From the cell containing the given text, extract its center point as (X, Y) coordinate. 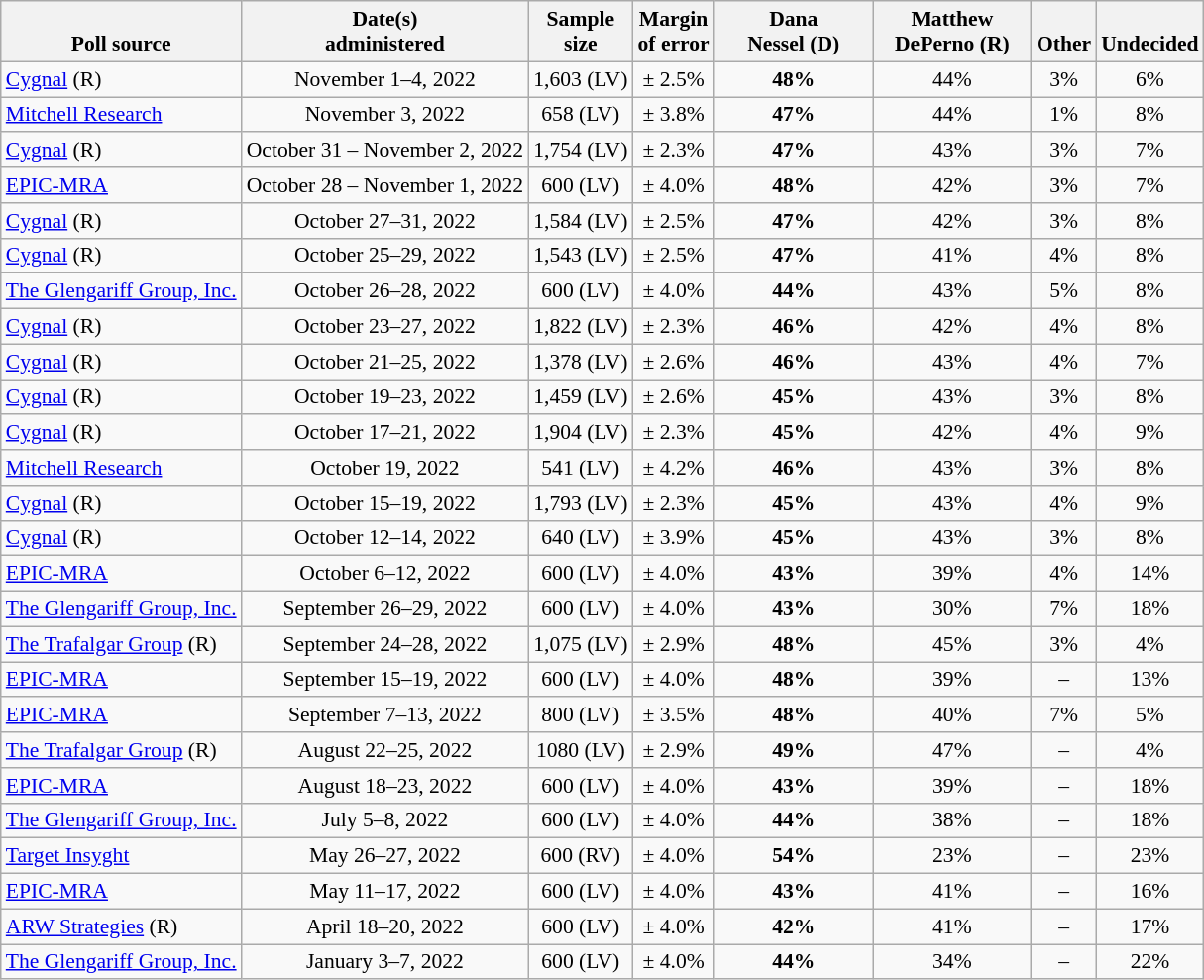
Poll source (121, 32)
1,904 (LV) (581, 433)
800 (LV) (581, 715)
658 (LV) (581, 115)
October 26–28, 2022 (385, 291)
54% (794, 856)
August 22–25, 2022 (385, 750)
September 24–28, 2022 (385, 644)
MatthewDePerno (R) (952, 32)
October 25–29, 2022 (385, 256)
1,459 (LV) (581, 397)
October 19, 2022 (385, 468)
1,584 (LV) (581, 221)
34% (952, 962)
October 31 – November 2, 2022 (385, 151)
1,378 (LV) (581, 362)
April 18–20, 2022 (385, 926)
DanaNessel (D) (794, 32)
600 (RV) (581, 856)
August 18–23, 2022 (385, 786)
6% (1149, 79)
1,822 (LV) (581, 327)
16% (1149, 892)
40% (952, 715)
1080 (LV) (581, 750)
October 6–12, 2022 (385, 574)
September 26–29, 2022 (385, 609)
Date(s)administered (385, 32)
ARW Strategies (R) (121, 926)
September 15–19, 2022 (385, 680)
541 (LV) (581, 468)
17% (1149, 926)
Marginof error (673, 32)
October 12–14, 2022 (385, 538)
± 3.5% (673, 715)
November 3, 2022 (385, 115)
May 26–27, 2022 (385, 856)
October 19–23, 2022 (385, 397)
38% (952, 820)
± 4.2% (673, 468)
1% (1064, 115)
49% (794, 750)
1,793 (LV) (581, 503)
October 15–19, 2022 (385, 503)
14% (1149, 574)
Other (1064, 32)
± 3.8% (673, 115)
22% (1149, 962)
± 3.9% (673, 538)
October 23–27, 2022 (385, 327)
1,543 (LV) (581, 256)
Target Insyght (121, 856)
January 3–7, 2022 (385, 962)
640 (LV) (581, 538)
May 11–17, 2022 (385, 892)
Undecided (1149, 32)
July 5–8, 2022 (385, 820)
November 1–4, 2022 (385, 79)
1,603 (LV) (581, 79)
October 17–21, 2022 (385, 433)
1,754 (LV) (581, 151)
30% (952, 609)
October 28 – November 1, 2022 (385, 185)
13% (1149, 680)
October 21–25, 2022 (385, 362)
September 7–13, 2022 (385, 715)
October 27–31, 2022 (385, 221)
1,075 (LV) (581, 644)
Samplesize (581, 32)
